Scan for the cell matching the given text and deliver its (X, Y) coordinate at center. 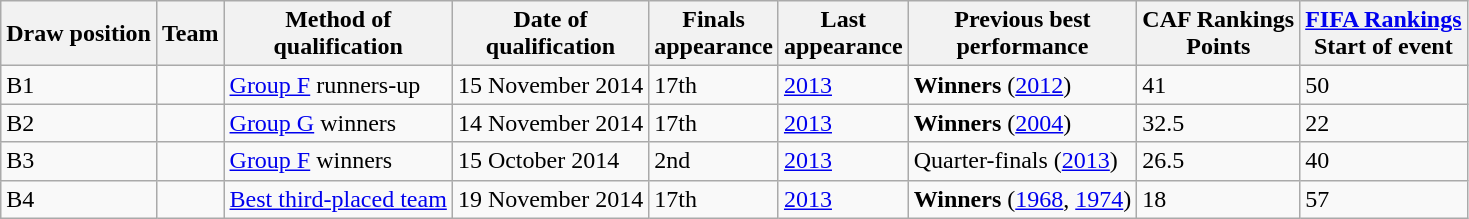
14 November 2014 (550, 123)
Winners (2004) (1022, 123)
Winners (1968, 1974) (1022, 199)
Finalsappearance (714, 34)
Best third-placed team (338, 199)
15 November 2014 (550, 85)
57 (1384, 199)
19 November 2014 (550, 199)
Lastappearance (843, 34)
Winners (2012) (1022, 85)
41 (1218, 85)
26.5 (1218, 161)
Draw position (79, 34)
50 (1384, 85)
Group F runners-up (338, 85)
B3 (79, 161)
40 (1384, 161)
Method ofqualification (338, 34)
Date ofqualification (550, 34)
22 (1384, 123)
B4 (79, 199)
Team (190, 34)
Group G winners (338, 123)
B2 (79, 123)
B1 (79, 85)
FIFA RankingsStart of event (1384, 34)
15 October 2014 (550, 161)
32.5 (1218, 123)
Previous bestperformance (1022, 34)
Quarter-finals (2013) (1022, 161)
Group F winners (338, 161)
18 (1218, 199)
CAF RankingsPoints (1218, 34)
2nd (714, 161)
